Identify which cell holds the provided text, then report its (X, Y) central coordinate. 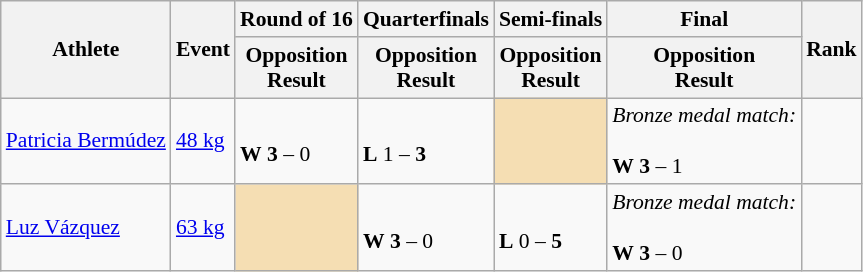
Athlete (86, 50)
48 kg (203, 142)
Event (203, 50)
Rank (832, 50)
L 0 – 5 (550, 228)
Patricia Bermúdez (86, 142)
63 kg (203, 228)
Round of 16 (296, 19)
Luz Vázquez (86, 228)
Bronze medal match:W 3 – 1 (704, 142)
Final (704, 19)
Bronze medal match:W 3 – 0 (704, 228)
Quarterfinals (426, 19)
Semi-finals (550, 19)
L 1 – 3 (426, 142)
